Find where the given text appears and provide that cell's center as [x, y] coordinate. 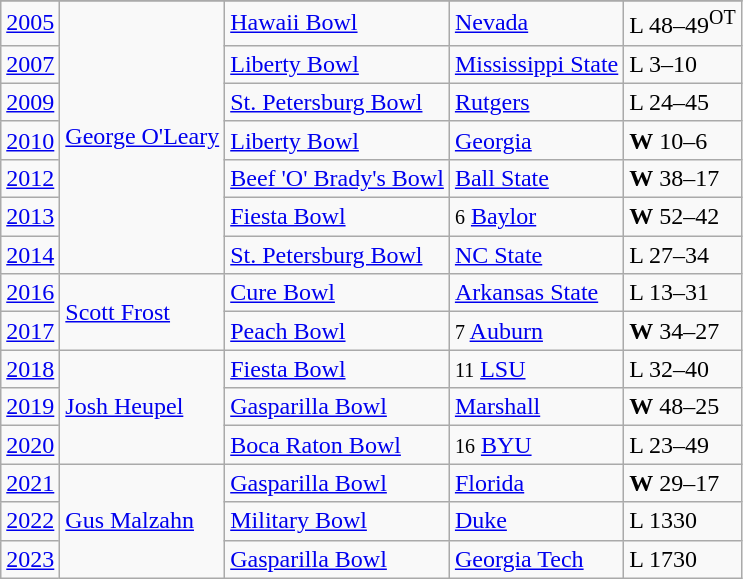
2013 [30, 217]
L 48–49OT [683, 24]
Josh Heupel [142, 407]
Florida [536, 483]
Cure Bowl [338, 293]
16 BYU [536, 445]
2019 [30, 407]
L 1330 [683, 521]
W 38–17 [683, 178]
Hawaii Bowl [338, 24]
2018 [30, 369]
2005 [30, 24]
Duke [536, 521]
2022 [30, 521]
W 48–25 [683, 407]
Mississippi State [536, 64]
Boca Raton Bowl [338, 445]
2020 [30, 445]
George O'Leary [142, 138]
NC State [536, 255]
L 32–40 [683, 369]
W 34–27 [683, 331]
Scott Frost [142, 312]
2021 [30, 483]
11 LSU [536, 369]
2007 [30, 64]
L 23–49 [683, 445]
L 1730 [683, 559]
2010 [30, 140]
Georgia [536, 140]
6 Baylor [536, 217]
Arkansas State [536, 293]
2023 [30, 559]
L 27–34 [683, 255]
Rutgers [536, 102]
2014 [30, 255]
Marshall [536, 407]
2009 [30, 102]
Beef 'O' Brady's Bowl [338, 178]
2017 [30, 331]
W 29–17 [683, 483]
W 52–42 [683, 217]
2016 [30, 293]
Gus Malzahn [142, 521]
L 13–31 [683, 293]
Peach Bowl [338, 331]
Military Bowl [338, 521]
Georgia Tech [536, 559]
Nevada [536, 24]
2012 [30, 178]
7 Auburn [536, 331]
L 24–45 [683, 102]
Ball State [536, 178]
L 3–10 [683, 64]
W 10–6 [683, 140]
